Detect which cell encompasses the target text, then output its (x, y) center coordinate. 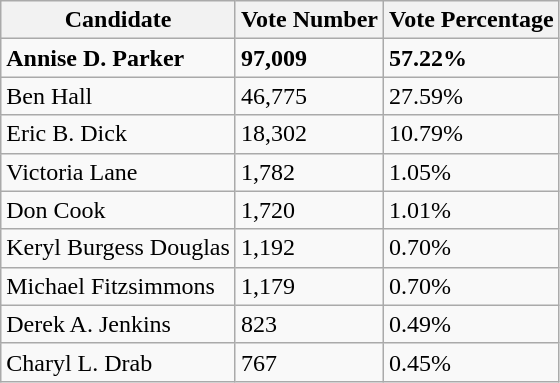
1,720 (309, 210)
Victoria Lane (118, 172)
823 (309, 324)
1.05% (472, 172)
767 (309, 362)
Charyl L. Drab (118, 362)
1,179 (309, 286)
0.49% (472, 324)
Annise D. Parker (118, 58)
Don Cook (118, 210)
1,192 (309, 248)
0.45% (472, 362)
1,782 (309, 172)
Michael Fitzsimmons (118, 286)
Vote Number (309, 20)
18,302 (309, 134)
Eric B. Dick (118, 134)
46,775 (309, 96)
Keryl Burgess Douglas (118, 248)
27.59% (472, 96)
Derek A. Jenkins (118, 324)
1.01% (472, 210)
Vote Percentage (472, 20)
Ben Hall (118, 96)
10.79% (472, 134)
Candidate (118, 20)
57.22% (472, 58)
97,009 (309, 58)
